Search for the cell housing the specified text and yield its (x, y) center coordinate. 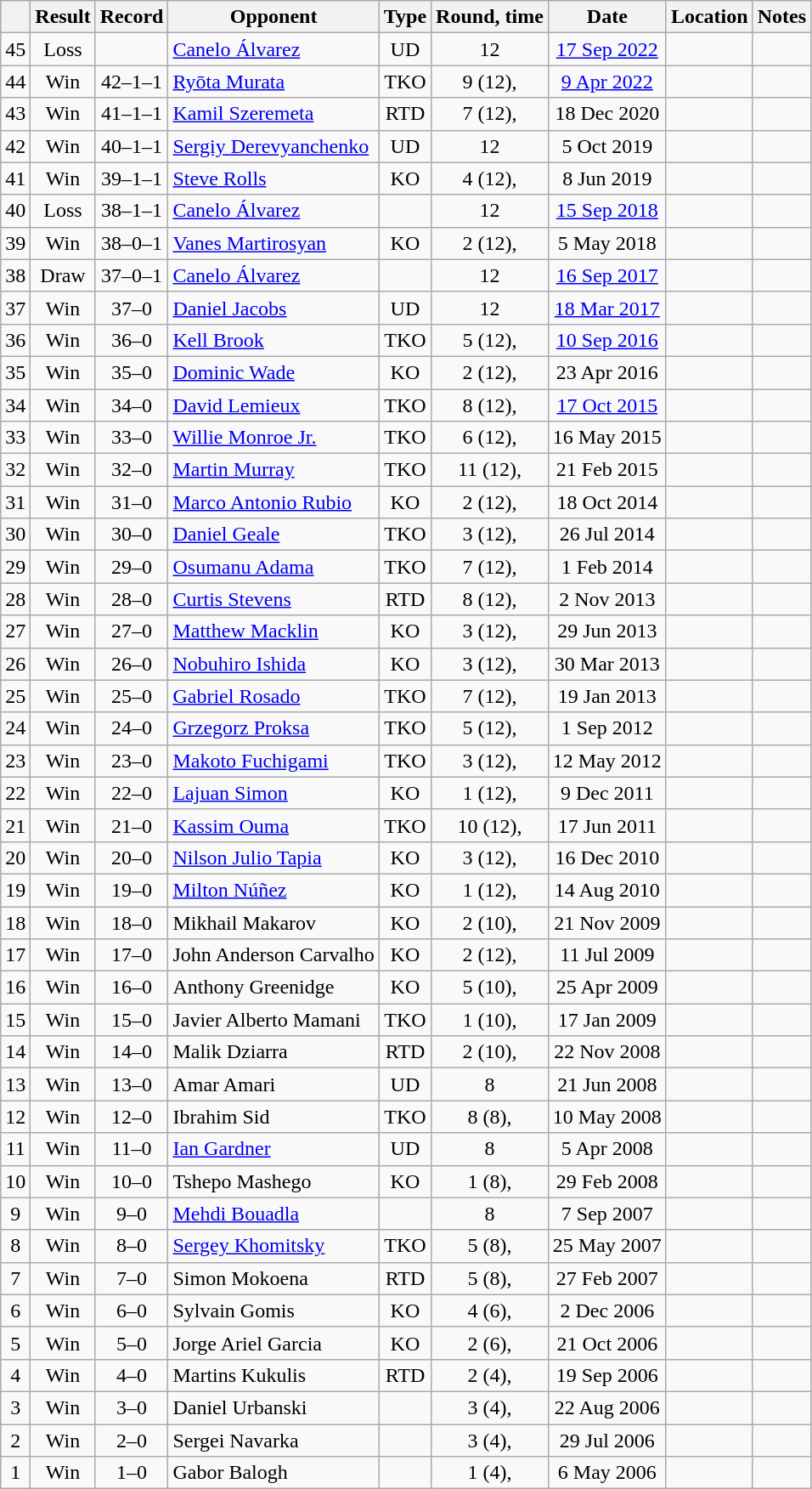
Jorge Ariel Garcia (273, 1343)
35–0 (132, 372)
39 (15, 243)
5 (10), (490, 988)
1 Feb 2014 (606, 567)
24–0 (132, 728)
Round, time (490, 17)
18 Mar 2017 (606, 308)
23 (15, 761)
17 Jan 2009 (606, 1020)
9 (12), (490, 82)
21 Oct 2006 (606, 1343)
1–0 (132, 1473)
26 (15, 664)
Opponent (273, 17)
27 Feb 2007 (606, 1278)
3 (15, 1407)
2 Nov 2013 (606, 599)
Matthew Macklin (273, 631)
39–1–1 (132, 178)
4 (12), (490, 178)
17 Sep 2022 (606, 49)
Makoto Fuchigami (273, 761)
29–0 (132, 567)
4–0 (132, 1375)
28 (15, 599)
1 (8), (490, 1181)
Malik Dziarra (273, 1052)
38 (15, 275)
15 Sep 2018 (606, 211)
Ryōta Murata (273, 82)
35 (15, 372)
16–0 (132, 988)
30 Mar 2013 (606, 664)
42–1–1 (132, 82)
5 Oct 2019 (606, 146)
13–0 (132, 1084)
22–0 (132, 793)
29 Jul 2006 (606, 1441)
28–0 (132, 599)
9 Dec 2011 (606, 793)
Simon Mokoena (273, 1278)
18 Dec 2020 (606, 114)
27–0 (132, 631)
32–0 (132, 470)
29 Jun 2013 (606, 631)
10–0 (132, 1181)
20–0 (132, 858)
18 (15, 922)
7 Sep 2007 (606, 1214)
21 (15, 825)
19 Jan 2013 (606, 696)
38–0–1 (132, 243)
David Lemieux (273, 405)
11 (15, 1149)
14 Aug 2010 (606, 890)
Result (63, 17)
Steve Rolls (273, 178)
Vanes Martirosyan (273, 243)
14 (15, 1052)
Sergiy Derevyanchenko (273, 146)
12–0 (132, 1117)
26–0 (132, 664)
41 (15, 178)
10 (12), (490, 825)
Gabriel Rosado (273, 696)
11–0 (132, 1149)
31 (15, 502)
John Anderson Carvalho (273, 955)
29 Feb 2008 (606, 1181)
21–0 (132, 825)
4 (6), (490, 1311)
18–0 (132, 922)
19–0 (132, 890)
31–0 (132, 502)
Sylvain Gomis (273, 1311)
11 (12), (490, 470)
Sergei Navarka (273, 1441)
10 May 2008 (606, 1117)
6–0 (132, 1311)
Type (404, 17)
16 (15, 988)
33–0 (132, 438)
7–0 (132, 1278)
2–0 (132, 1441)
11 Jul 2009 (606, 955)
5 (15, 1343)
2 (6), (490, 1343)
Lajuan Simon (273, 793)
6 (12), (490, 438)
4 (15, 1375)
Ian Gardner (273, 1149)
16 May 2015 (606, 438)
Date (606, 17)
9–0 (132, 1214)
32 (15, 470)
7 (15, 1278)
22 Aug 2006 (606, 1407)
41–1–1 (132, 114)
38–1–1 (132, 211)
1 Sep 2012 (606, 728)
6 May 2006 (606, 1473)
Draw (63, 275)
30–0 (132, 535)
Mehdi Bouadla (273, 1214)
2 (4), (490, 1375)
2 Dec 2006 (606, 1311)
25–0 (132, 696)
20 (15, 858)
30 (15, 535)
26 Jul 2014 (606, 535)
34–0 (132, 405)
12 May 2012 (606, 761)
21 Jun 2008 (606, 1084)
42 (15, 146)
Willie Monroe Jr. (273, 438)
Marco Antonio Rubio (273, 502)
Anthony Greenidge (273, 988)
Notes (781, 17)
36 (15, 340)
17 (15, 955)
9 Apr 2022 (606, 82)
18 Oct 2014 (606, 502)
19 (15, 890)
5 May 2018 (606, 243)
34 (15, 405)
23 Apr 2016 (606, 372)
Kamil Szeremeta (273, 114)
1 (15, 1473)
16 Sep 2017 (606, 275)
Tshepo Mashego (273, 1181)
29 (15, 567)
43 (15, 114)
Kell Brook (273, 340)
Daniel Jacobs (273, 308)
6 (15, 1311)
16 Dec 2010 (606, 858)
Amar Amari (273, 1084)
22 (15, 793)
13 (15, 1084)
1 (10), (490, 1020)
27 (15, 631)
9 (15, 1214)
Kassim Ouma (273, 825)
Ibrahim Sid (273, 1117)
24 (15, 728)
1 (4), (490, 1473)
5 Apr 2008 (606, 1149)
Nilson Julio Tapia (273, 858)
15–0 (132, 1020)
37 (15, 308)
Osumanu Adama (273, 567)
17 Oct 2015 (606, 405)
25 May 2007 (606, 1246)
10 (15, 1181)
17–0 (132, 955)
Daniel Geale (273, 535)
37–0 (132, 308)
19 Sep 2006 (606, 1375)
Martin Murray (273, 470)
8 Jun 2019 (606, 178)
Record (132, 17)
33 (15, 438)
8 (8), (490, 1117)
37–0–1 (132, 275)
2 (15, 1441)
Javier Alberto Mamani (273, 1020)
40–1–1 (132, 146)
Location (709, 17)
Sergey Khomitsky (273, 1246)
Curtis Stevens (273, 599)
Grzegorz Proksa (273, 728)
23–0 (132, 761)
36–0 (132, 340)
Nobuhiro Ishida (273, 664)
25 Apr 2009 (606, 988)
17 Jun 2011 (606, 825)
14–0 (132, 1052)
21 Nov 2009 (606, 922)
45 (15, 49)
Gabor Balogh (273, 1473)
5–0 (132, 1343)
8–0 (132, 1246)
Daniel Urbanski (273, 1407)
Mikhail Makarov (273, 922)
22 Nov 2008 (606, 1052)
Milton Núñez (273, 890)
Martins Kukulis (273, 1375)
25 (15, 696)
44 (15, 82)
3–0 (132, 1407)
21 Feb 2015 (606, 470)
15 (15, 1020)
40 (15, 211)
Dominic Wade (273, 372)
10 Sep 2016 (606, 340)
